For the text-containing cell, return its midpoint in (x, y) coordinate format. 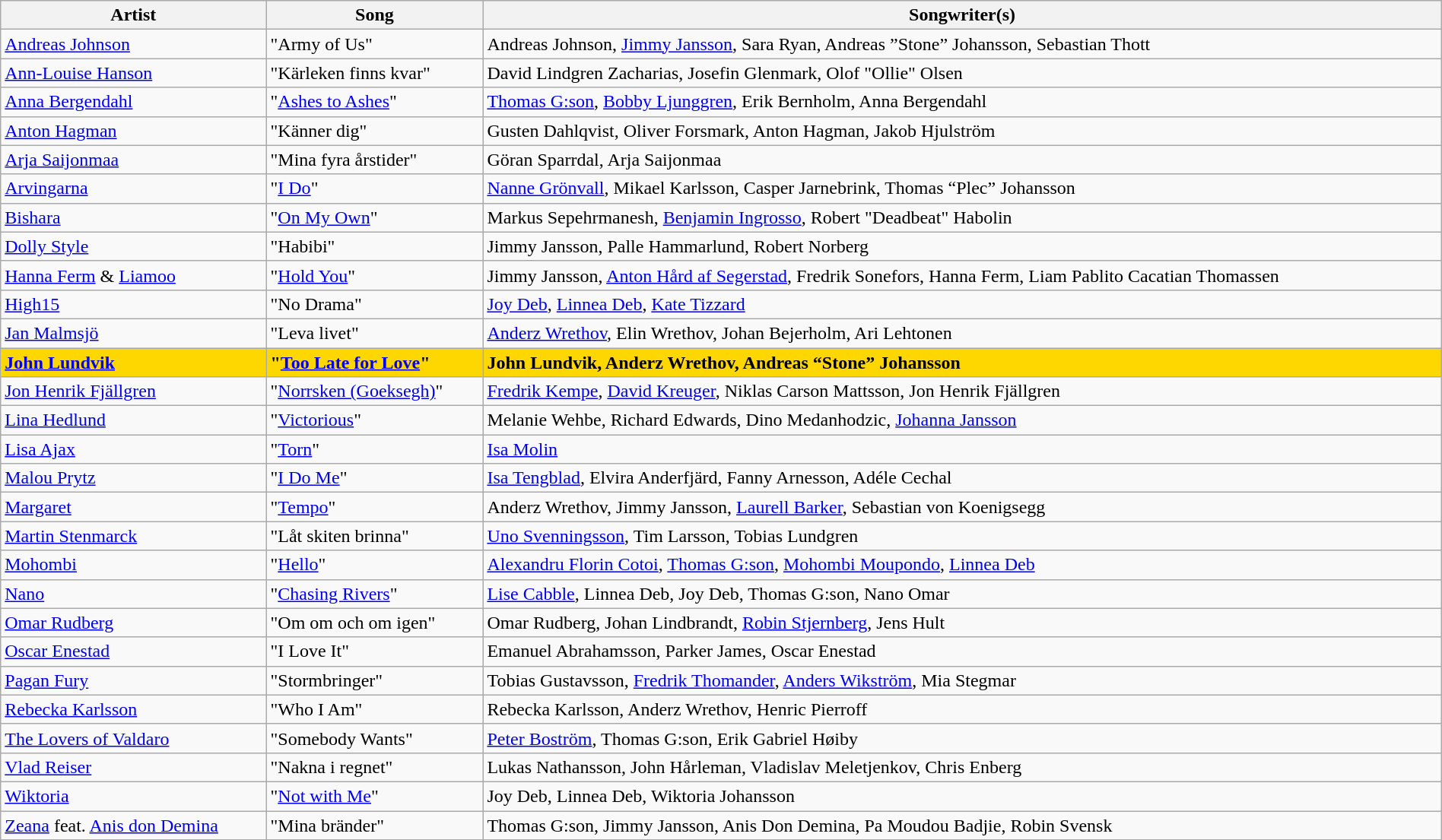
Arvingarna (134, 189)
Rebecka Karlsson, Anderz Wrethov, Henric Pierroff (962, 709)
Anna Bergendahl (134, 102)
High15 (134, 304)
Rebecka Karlsson (134, 709)
Jimmy Jansson, Anton Hård af Segerstad, Fredrik Sonefors, Hanna Ferm, Liam Pablito Cacatian Thomassen (962, 275)
Gusten Dahlqvist, Oliver Forsmark, Anton Hagman, Jakob Hjulström (962, 131)
"Norrsken (Goeksegh)" (374, 391)
Zeana feat. Anis don Demina (134, 825)
"Tempo" (374, 507)
"Hello" (374, 565)
Joy Deb, Linnea Deb, Wiktoria Johansson (962, 796)
Songwriter(s) (962, 15)
Margaret (134, 507)
"I Love It" (374, 651)
Thomas G:son, Bobby Ljunggren, Erik Bernholm, Anna Bergendahl (962, 102)
"Chasing Rivers" (374, 594)
Ann-Louise Hanson (134, 73)
Hanna Ferm & Liamoo (134, 275)
Fredrik Kempe, David Kreuger, Niklas Carson Mattsson, Jon Henrik Fjällgren (962, 391)
Jan Malmsjö (134, 333)
John Lundvik (134, 363)
Lise Cabble, Linnea Deb, Joy Deb, Thomas G:son, Nano Omar (962, 594)
"I Do" (374, 189)
Anton Hagman (134, 131)
Thomas G:son, Jimmy Jansson, Anis Don Demina, Pa Moudou Badjie, Robin Svensk (962, 825)
"I Do Me" (374, 478)
"Om om och om igen" (374, 623)
Nano (134, 594)
"Mina bränder" (374, 825)
Jimmy Jansson, Palle Hammarlund, Robert Norberg (962, 246)
Emanuel Abrahamsson, Parker James, Oscar Enestad (962, 651)
"Torn" (374, 449)
Arja Saijonmaa (134, 160)
"Too Late for Love" (374, 363)
"Stormbringer" (374, 680)
"Not with Me" (374, 796)
"Låt skiten brinna" (374, 536)
Isa Molin (962, 449)
Nanne Grönvall, Mikael Karlsson, Casper Jarnebrink, Thomas “Plec” Johansson (962, 189)
David Lindgren Zacharias, Josefin Glenmark, Olof "Ollie" Olsen (962, 73)
Melanie Wehbe, Richard Edwards, Dino Medanhodzic, Johanna Jansson (962, 420)
Lisa Ajax (134, 449)
"Habibi" (374, 246)
Tobias Gustavsson, Fredrik Thomander, Anders Wikström, Mia Stegmar (962, 680)
Vlad Reiser (134, 767)
Andreas Johnson, Jimmy Jansson, Sara Ryan, Andreas ”Stone” Johansson, Sebastian Thott (962, 44)
"Nakna i regnet" (374, 767)
Omar Rudberg (134, 623)
Peter Boström, Thomas G:son, Erik Gabriel Høiby (962, 738)
Oscar Enestad (134, 651)
Lukas Nathansson, John Hårleman, Vladislav Meletjenkov, Chris Enberg (962, 767)
Isa Tengblad, Elvira Anderfjärd, Fanny Arnesson, Adéle Cechal (962, 478)
"Who I Am" (374, 709)
"No Drama" (374, 304)
"Ashes to Ashes" (374, 102)
Anderz Wrethov, Elin Wrethov, Johan Bejerholm, Ari Lehtonen (962, 333)
Anderz Wrethov, Jimmy Jansson, Laurell Barker, Sebastian von Koenigsegg (962, 507)
Martin Stenmarck (134, 536)
Markus Sepehrmanesh, Benjamin Ingrosso, Robert "Deadbeat" Habolin (962, 217)
Malou Prytz (134, 478)
Mohombi (134, 565)
"On My Own" (374, 217)
Jon Henrik Fjällgren (134, 391)
Göran Sparrdal, Arja Saijonmaa (962, 160)
Joy Deb, Linnea Deb, Kate Tizzard (962, 304)
Wiktoria (134, 796)
"Leva livet" (374, 333)
Lina Hedlund (134, 420)
John Lundvik, Anderz Wrethov, Andreas “Stone” Johansson (962, 363)
Omar Rudberg, Johan Lindbrandt, Robin Stjernberg, Jens Hult (962, 623)
"Känner dig" (374, 131)
"Victorious" (374, 420)
The Lovers of Valdaro (134, 738)
Bishara (134, 217)
Andreas Johnson (134, 44)
Song (374, 15)
Pagan Fury (134, 680)
"Hold You" (374, 275)
"Mina fyra årstider" (374, 160)
Dolly Style (134, 246)
"Army of Us" (374, 44)
Alexandru Florin Cotoi, Thomas G:son, Mohombi Moupondo, Linnea Deb (962, 565)
"Somebody Wants" (374, 738)
Artist (134, 15)
Uno Svenningsson, Tim Larsson, Tobias Lundgren (962, 536)
"Kärleken finns kvar" (374, 73)
